Search for the cell housing the specified text and yield its [x, y] center coordinate. 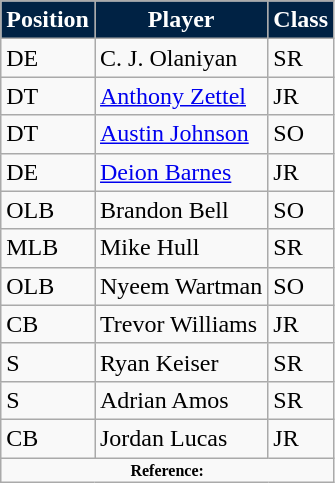
Deion Barnes [180, 172]
Trevor Williams [180, 324]
Ryan Keiser [180, 362]
Nyeem Wartman [180, 286]
Position [48, 20]
Adrian Amos [180, 400]
Player [180, 20]
Reference: [168, 470]
Anthony Zettel [180, 96]
Mike Hull [180, 248]
Austin Johnson [180, 134]
Jordan Lucas [180, 438]
Class [301, 20]
C. J. Olaniyan [180, 58]
Brandon Bell [180, 210]
MLB [48, 248]
